Detect which cell encompasses the target text, then output its [x, y] center coordinate. 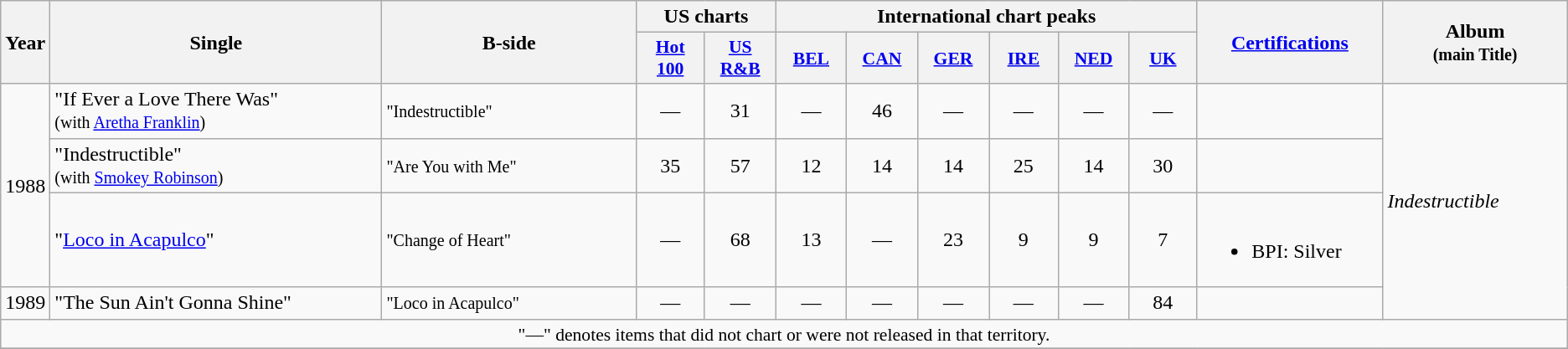
US charts [705, 17]
30 [1163, 166]
23 [953, 239]
IRE [1024, 59]
Single [216, 42]
1988 [25, 186]
68 [740, 239]
Indestructible [1475, 201]
BEL [811, 59]
Certifications [1290, 42]
UK [1163, 59]
57 [740, 166]
84 [1163, 303]
GER [953, 59]
46 [881, 110]
1989 [25, 303]
"Indestructible"(with Smokey Robinson) [216, 166]
International chart peaks [986, 17]
"The Sun Ain't Gonna Shine" [216, 303]
BPI: Silver [1290, 239]
Album(main Title) [1475, 42]
Hot100 [670, 59]
NED [1094, 59]
25 [1024, 166]
Year [25, 42]
USR&B [740, 59]
13 [811, 239]
"Are You with Me" [509, 166]
"—" denotes items that did not chart or were not released in that territory. [784, 334]
7 [1163, 239]
B-side [509, 42]
35 [670, 166]
12 [811, 166]
"Change of Heart" [509, 239]
"If Ever a Love There Was"(with Aretha Franklin) [216, 110]
"Indestructible" [509, 110]
31 [740, 110]
CAN [881, 59]
